Pinpoint the cell where the given text exists, returning its [x, y] midpoint coordinate. 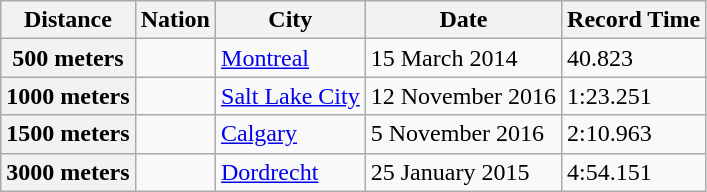
Dordrecht [291, 172]
Distance [68, 20]
2:10.963 [634, 134]
Calgary [291, 134]
40.823 [634, 58]
1:23.251 [634, 96]
1500 meters [68, 134]
4:54.151 [634, 172]
Montreal [291, 58]
15 March 2014 [463, 58]
Nation [175, 20]
Date [463, 20]
5 November 2016 [463, 134]
City [291, 20]
12 November 2016 [463, 96]
Salt Lake City [291, 96]
Record Time [634, 20]
3000 meters [68, 172]
500 meters [68, 58]
1000 meters [68, 96]
25 January 2015 [463, 172]
